Return the (x, y) coordinate for the center point of the cell that contains the specified text.  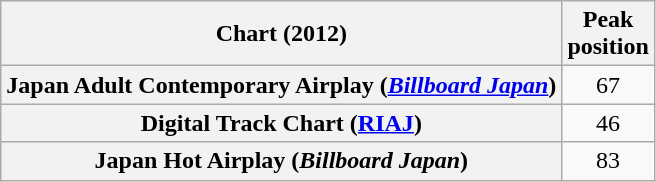
Digital Track Chart (RIAJ) (282, 123)
67 (608, 85)
Chart (2012) (282, 34)
Japan Hot Airplay (Billboard Japan) (282, 161)
83 (608, 161)
Japan Adult Contemporary Airplay (Billboard Japan) (282, 85)
Peakposition (608, 34)
46 (608, 123)
